For the text-containing cell, return its midpoint in (X, Y) coordinate format. 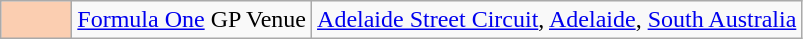
Adelaide Street Circuit, Adelaide, South Australia (557, 20)
Formula One GP Venue (192, 20)
